From the cell containing the given text, extract its center point as (x, y) coordinate. 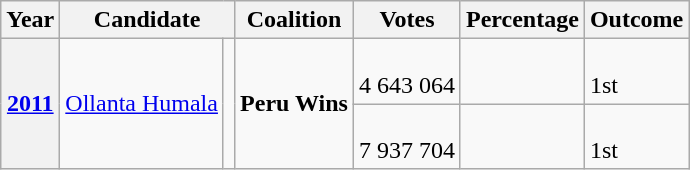
Ollanta Humala (142, 104)
Outcome (636, 20)
Percentage (522, 20)
4 643 064 (406, 72)
Coalition (294, 20)
Peru Wins (294, 104)
Year (30, 20)
2011 (30, 104)
7 937 704 (406, 136)
Votes (406, 20)
Candidate (148, 20)
